Search for the cell housing the specified text and yield its [X, Y] center coordinate. 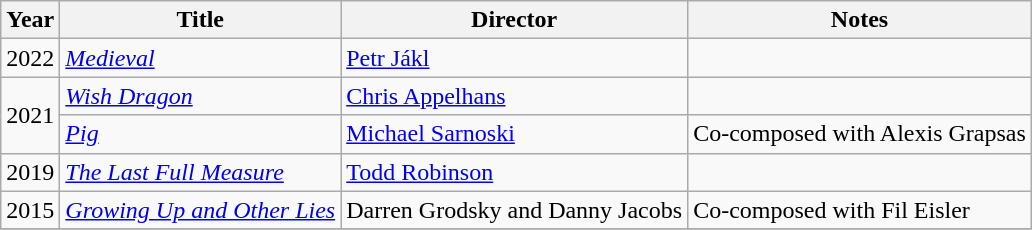
Co-composed with Alexis Grapsas [860, 134]
Growing Up and Other Lies [200, 210]
Director [514, 20]
Chris Appelhans [514, 96]
2022 [30, 58]
Medieval [200, 58]
Todd Robinson [514, 172]
Petr Jákl [514, 58]
Co-composed with Fil Eisler [860, 210]
Wish Dragon [200, 96]
2021 [30, 115]
Year [30, 20]
Notes [860, 20]
Pig [200, 134]
The Last Full Measure [200, 172]
Title [200, 20]
2015 [30, 210]
Darren Grodsky and Danny Jacobs [514, 210]
2019 [30, 172]
Michael Sarnoski [514, 134]
